Find where the given text appears and provide that cell's center as (x, y) coordinate. 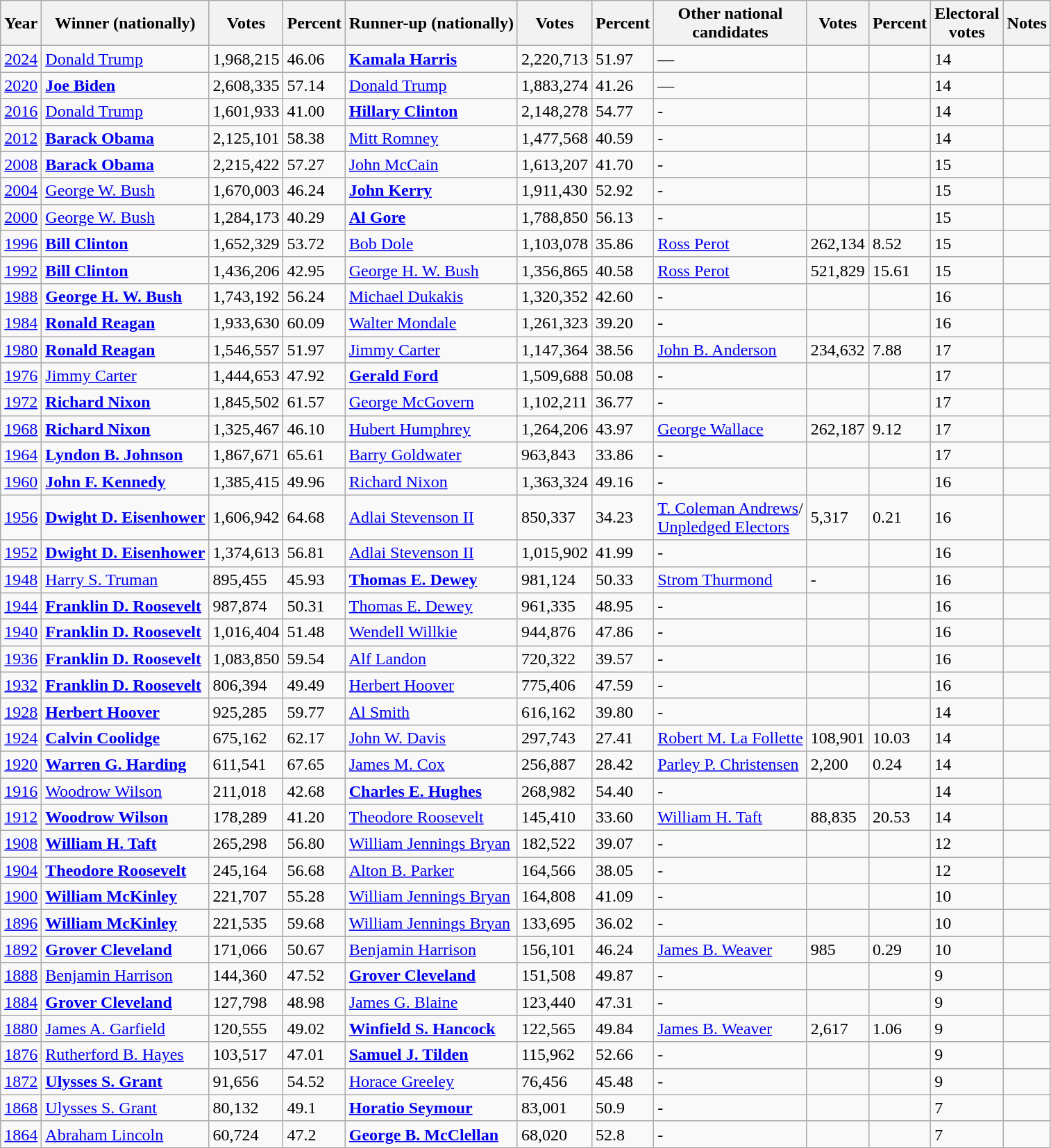
48.95 (622, 606)
2,608,335 (246, 85)
50.67 (314, 949)
1,264,206 (554, 429)
49.02 (314, 1029)
122,565 (554, 1029)
40.58 (622, 270)
Other nationalcandidates (730, 24)
2004 (21, 191)
64.68 (314, 518)
Notes (1027, 24)
145,410 (554, 818)
Charles E. Hughes (431, 791)
1,606,942 (246, 518)
616,162 (554, 711)
7.88 (900, 349)
171,066 (246, 949)
1,477,568 (554, 138)
211,018 (246, 791)
45.48 (622, 1081)
91,656 (246, 1081)
1948 (21, 580)
52.66 (622, 1055)
20.53 (900, 818)
1908 (21, 844)
56.68 (314, 870)
2016 (21, 112)
1968 (21, 429)
Runner-up (nationally) (431, 24)
Electoralvotes (967, 24)
1972 (21, 403)
40.59 (622, 138)
James M. Cox (431, 764)
49.87 (622, 976)
41.20 (314, 818)
John B. Anderson (730, 349)
41.26 (622, 85)
Horace Greeley (431, 1081)
1,509,688 (554, 376)
1872 (21, 1081)
41.09 (622, 897)
28.42 (622, 764)
1916 (21, 791)
1,325,467 (246, 429)
1,385,415 (246, 482)
1964 (21, 455)
268,982 (554, 791)
1,546,557 (246, 349)
1,968,215 (246, 59)
68,020 (554, 1134)
521,829 (837, 270)
8.52 (900, 244)
1900 (21, 897)
43.97 (622, 429)
120,555 (246, 1029)
Michael Dukakis (431, 296)
57.27 (314, 164)
56.24 (314, 296)
2,148,278 (554, 112)
1,883,274 (554, 85)
985 (837, 949)
39.20 (622, 323)
10.03 (900, 738)
Strom Thurmond (730, 580)
53.72 (314, 244)
41.00 (314, 112)
42.95 (314, 270)
Alton B. Parker (431, 870)
1,103,078 (554, 244)
1,911,430 (554, 191)
2008 (21, 164)
1,102,211 (554, 403)
Harry S. Truman (125, 580)
221,707 (246, 897)
144,360 (246, 976)
47.86 (622, 632)
50.9 (622, 1108)
1992 (21, 270)
Winfield S. Hancock (431, 1029)
62.17 (314, 738)
234,632 (837, 349)
48.98 (314, 1002)
John F. Kennedy (125, 482)
38.56 (622, 349)
50.33 (622, 580)
1924 (21, 738)
2024 (21, 59)
1956 (21, 518)
1928 (21, 711)
41.99 (622, 553)
1952 (21, 553)
33.60 (622, 818)
51.48 (314, 632)
1864 (21, 1134)
Lyndon B. Johnson (125, 455)
40.29 (314, 217)
1,363,324 (554, 482)
49.96 (314, 482)
981,124 (554, 580)
178,289 (246, 818)
Kamala Harris (431, 59)
John W. Davis (431, 738)
47.01 (314, 1055)
Warren G. Harding (125, 764)
59.77 (314, 711)
Bob Dole (431, 244)
Al Gore (431, 217)
Rutherford B. Hayes (125, 1055)
0.29 (900, 949)
39.07 (622, 844)
50.08 (622, 376)
Abraham Lincoln (125, 1134)
John McCain (431, 164)
65.61 (314, 455)
1,374,613 (246, 553)
47.31 (622, 1002)
123,440 (554, 1002)
60,724 (246, 1134)
47.52 (314, 976)
50.31 (314, 606)
1,436,206 (246, 270)
2012 (21, 138)
2000 (21, 217)
720,322 (554, 659)
115,962 (554, 1055)
675,162 (246, 738)
T. Coleman Andrews/Unpledged Electors (730, 518)
1,016,404 (246, 632)
963,843 (554, 455)
9.12 (900, 429)
49.16 (622, 482)
15.61 (900, 270)
2020 (21, 85)
775,406 (554, 685)
61.57 (314, 403)
1,670,003 (246, 191)
961,335 (554, 606)
1904 (21, 870)
1880 (21, 1029)
1888 (21, 976)
56.13 (622, 217)
Mitt Romney (431, 138)
850,337 (554, 518)
1.06 (900, 1029)
1960 (21, 482)
Samuel J. Tilden (431, 1055)
45.93 (314, 580)
1,320,352 (554, 296)
83,001 (554, 1108)
58.38 (314, 138)
1912 (21, 818)
Alf Landon (431, 659)
5,317 (837, 518)
36.77 (622, 403)
56.81 (314, 553)
John Kerry (431, 191)
1976 (21, 376)
42.68 (314, 791)
47.92 (314, 376)
1,015,902 (554, 553)
1,083,850 (246, 659)
55.28 (314, 897)
52.92 (622, 191)
133,695 (554, 923)
46.06 (314, 59)
164,808 (554, 897)
245,164 (246, 870)
1,845,502 (246, 403)
James G. Blaine (431, 1002)
2,220,713 (554, 59)
38.05 (622, 870)
1920 (21, 764)
52.8 (622, 1134)
611,541 (246, 764)
164,566 (554, 870)
1,613,207 (554, 164)
46.10 (314, 429)
221,535 (246, 923)
Walter Mondale (431, 323)
2,215,422 (246, 164)
35.86 (622, 244)
George B. McClellan (431, 1134)
1932 (21, 685)
Horatio Seymour (431, 1108)
Parley P. Christensen (730, 764)
60.09 (314, 323)
54.77 (622, 112)
42.60 (622, 296)
Winner (nationally) (125, 24)
56.80 (314, 844)
127,798 (246, 1002)
47.59 (622, 685)
47.2 (314, 1134)
1,356,865 (554, 270)
151,508 (554, 976)
1,444,653 (246, 376)
George McGovern (431, 403)
1868 (21, 1108)
297,743 (554, 738)
256,887 (554, 764)
George Wallace (730, 429)
33.86 (622, 455)
1984 (21, 323)
1,147,364 (554, 349)
36.02 (622, 923)
41.70 (622, 164)
1,788,850 (554, 217)
59.54 (314, 659)
0.21 (900, 518)
Wendell Willkie (431, 632)
Joe Biden (125, 85)
262,134 (837, 244)
Calvin Coolidge (125, 738)
49.84 (622, 1029)
Year (21, 24)
Robert M. La Follette (730, 738)
39.80 (622, 711)
1,652,329 (246, 244)
262,187 (837, 429)
944,876 (554, 632)
1996 (21, 244)
1940 (21, 632)
34.23 (622, 518)
49.1 (314, 1108)
Gerald Ford (431, 376)
108,901 (837, 738)
1884 (21, 1002)
49.49 (314, 685)
James A. Garfield (125, 1029)
57.14 (314, 85)
Barry Goldwater (431, 455)
Hillary Clinton (431, 112)
39.57 (622, 659)
1896 (21, 923)
54.52 (314, 1081)
2,200 (837, 764)
265,298 (246, 844)
80,132 (246, 1108)
2,617 (837, 1029)
1,601,933 (246, 112)
2,125,101 (246, 138)
1,261,323 (554, 323)
987,874 (246, 606)
Al Smith (431, 711)
1936 (21, 659)
156,101 (554, 949)
76,456 (554, 1081)
1876 (21, 1055)
0.24 (900, 764)
1,867,671 (246, 455)
1,284,173 (246, 217)
Hubert Humphrey (431, 429)
1980 (21, 349)
806,394 (246, 685)
67.65 (314, 764)
1892 (21, 949)
1988 (21, 296)
895,455 (246, 580)
1944 (21, 606)
1,743,192 (246, 296)
59.68 (314, 923)
27.41 (622, 738)
88,835 (837, 818)
1,933,630 (246, 323)
103,517 (246, 1055)
925,285 (246, 711)
54.40 (622, 791)
182,522 (554, 844)
